Return the (X, Y) coordinate for the center point of the cell that contains the specified text.  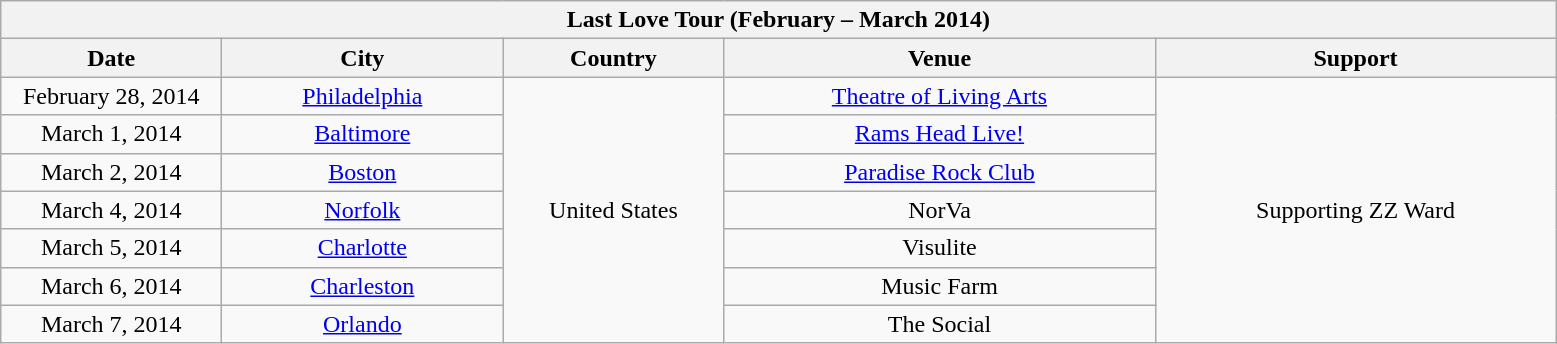
March 1, 2014 (112, 134)
March 5, 2014 (112, 248)
Philadelphia (362, 96)
February 28, 2014 (112, 96)
Support (1356, 58)
Rams Head Live! (940, 134)
Venue (940, 58)
Paradise Rock Club (940, 172)
NorVa (940, 210)
Baltimore (362, 134)
Boston (362, 172)
Visulite (940, 248)
The Social (940, 324)
Date (112, 58)
March 2, 2014 (112, 172)
United States (614, 210)
March 7, 2014 (112, 324)
Charleston (362, 286)
Orlando (362, 324)
March 4, 2014 (112, 210)
Norfolk (362, 210)
Supporting ZZ Ward (1356, 210)
March 6, 2014 (112, 286)
Country (614, 58)
City (362, 58)
Last Love Tour (February – March 2014) (778, 20)
Music Farm (940, 286)
Theatre of Living Arts (940, 96)
Charlotte (362, 248)
